Return [X, Y] of the center of cell containing provided text 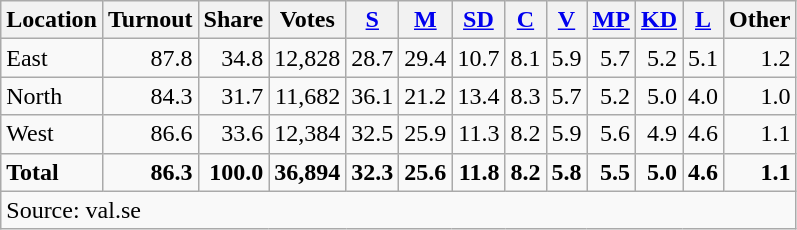
5.6 [611, 134]
31.7 [234, 96]
C [526, 20]
12,828 [308, 58]
West [52, 134]
MP [611, 20]
29.4 [426, 58]
34.8 [234, 58]
Location [52, 20]
5.5 [611, 172]
East [52, 58]
1.0 [760, 96]
SD [478, 20]
L [702, 20]
25.9 [426, 134]
86.6 [150, 134]
Source: val.se [398, 210]
4.9 [658, 134]
Votes [308, 20]
11.8 [478, 172]
4.0 [702, 96]
86.3 [150, 172]
S [372, 20]
Share [234, 20]
36,894 [308, 172]
M [426, 20]
5.8 [566, 172]
32.3 [372, 172]
25.6 [426, 172]
8.1 [526, 58]
1.2 [760, 58]
12,384 [308, 134]
87.8 [150, 58]
33.6 [234, 134]
36.1 [372, 96]
KD [658, 20]
V [566, 20]
5.1 [702, 58]
32.5 [372, 134]
North [52, 96]
8.3 [526, 96]
84.3 [150, 96]
Turnout [150, 20]
13.4 [478, 96]
10.7 [478, 58]
11.3 [478, 134]
11,682 [308, 96]
Other [760, 20]
28.7 [372, 58]
100.0 [234, 172]
Total [52, 172]
21.2 [426, 96]
